Scan for the cell matching the given text and deliver its [X, Y] coordinate at center. 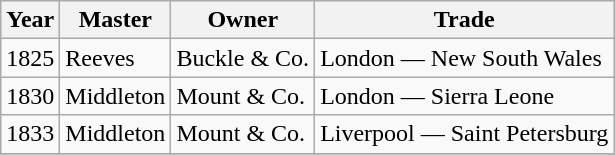
Master [116, 20]
Year [30, 20]
1830 [30, 96]
London — Sierra Leone [464, 96]
1825 [30, 58]
Liverpool — Saint Petersburg [464, 134]
Trade [464, 20]
1833 [30, 134]
Buckle & Co. [243, 58]
London — New South Wales [464, 58]
Owner [243, 20]
Reeves [116, 58]
